Pinpoint the cell where the given text exists, returning its [X, Y] midpoint coordinate. 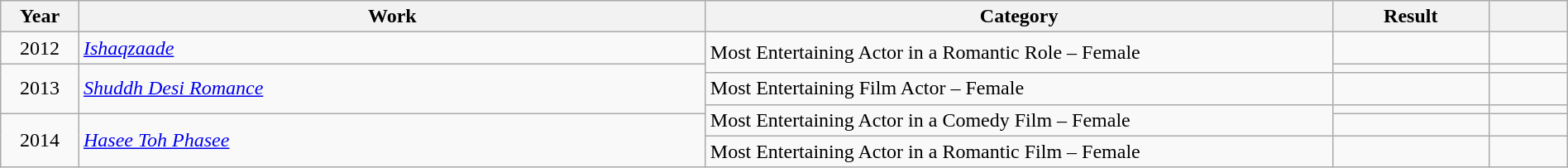
Most Entertaining Film Actor – Female [1019, 89]
Most Entertaining Actor in a Romantic Role – Female [1019, 53]
Category [1019, 17]
Year [40, 17]
Most Entertaining Actor in a Romantic Film – Female [1019, 151]
Most Entertaining Actor in a Comedy Film – Female [1019, 120]
Hasee Toh Phasee [392, 141]
2013 [40, 89]
Shuddh Desi Romance [392, 89]
Result [1411, 17]
2014 [40, 141]
2012 [40, 48]
Ishaqzaade [392, 48]
Work [392, 17]
